Detect which cell encompasses the target text, then output its [x, y] center coordinate. 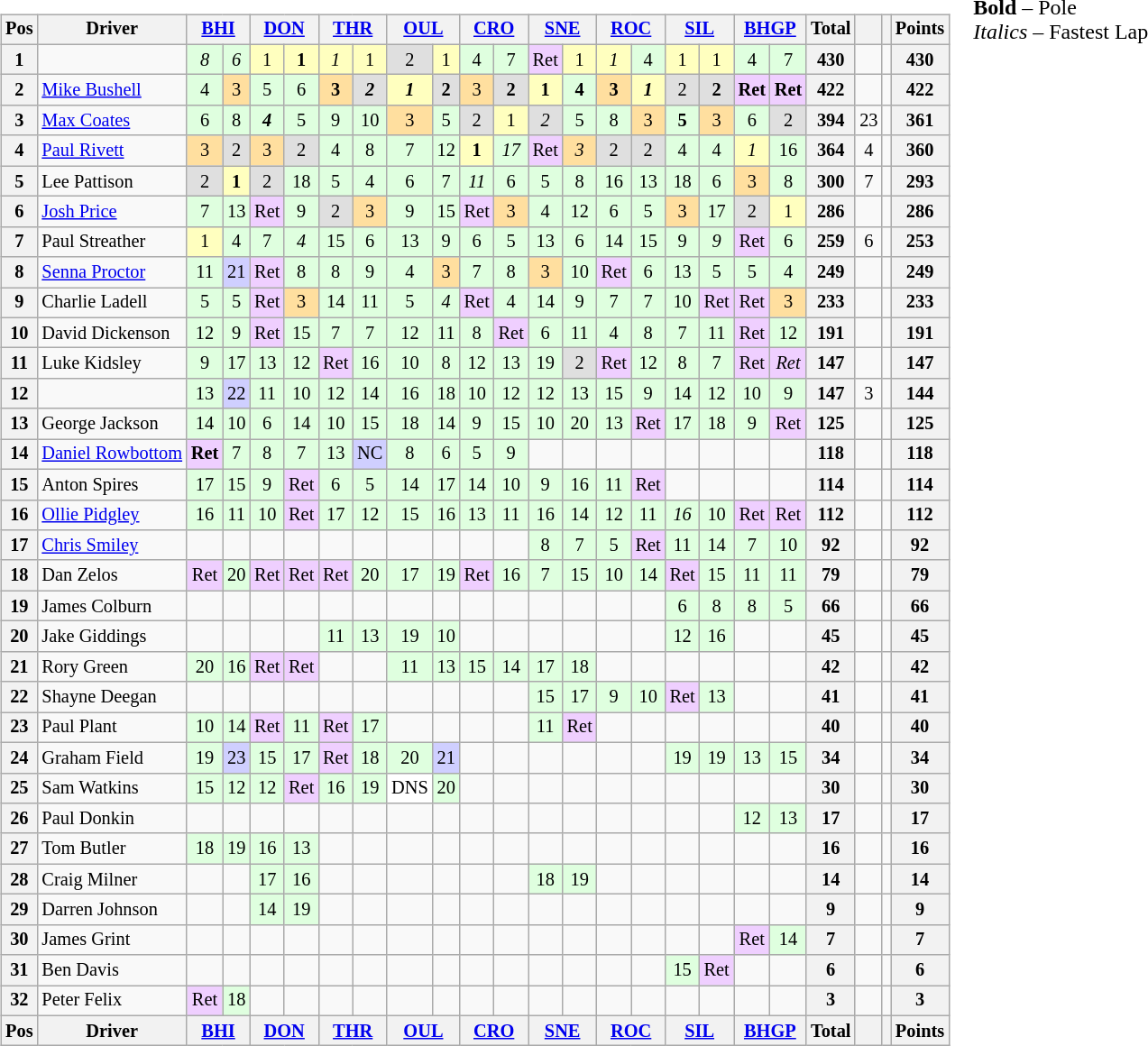
300 [831, 181]
Mike Bushell [112, 90]
361 [920, 121]
Luke Kidsley [112, 363]
Paul Rivett [112, 151]
25 [19, 788]
DNS [409, 788]
29 [19, 910]
Senna Proctor [112, 272]
George Jackson [112, 424]
24 [19, 757]
Max Coates [112, 121]
394 [831, 121]
Ben Davis [112, 970]
James Colburn [112, 606]
Tom Butler [112, 849]
Paul Donkin [112, 819]
Lee Pattison [112, 181]
31 [19, 970]
Darren Johnson [112, 910]
28 [19, 879]
259 [831, 242]
Daniel Rowbottom [112, 454]
360 [920, 151]
Anton Spires [112, 484]
Paul Streather [112, 242]
293 [920, 181]
Shayne Deegan [112, 697]
NC [370, 454]
32 [19, 1001]
Dan Zelos [112, 575]
Josh Price [112, 212]
Peter Felix [112, 1001]
James Grint [112, 940]
Graham Field [112, 757]
David Dickenson [112, 333]
Paul Plant [112, 728]
364 [831, 151]
26 [19, 819]
253 [920, 242]
Sam Watkins [112, 788]
Rory Green [112, 666]
144 [920, 394]
Charlie Ladell [112, 303]
Craig Milner [112, 879]
Chris Smiley [112, 546]
27 [19, 849]
Jake Giddings [112, 637]
Ollie Pidgley [112, 515]
